Locate the cell with the specified text and output its [x, y] center coordinate. 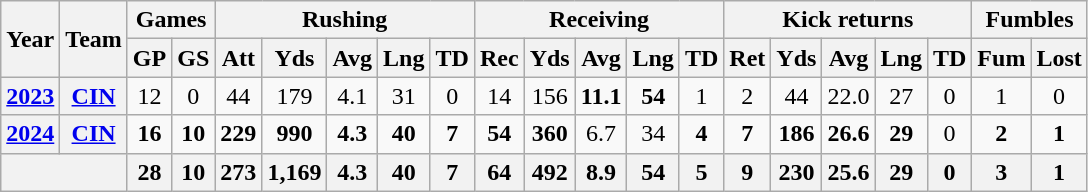
12 [149, 96]
230 [796, 172]
11.1 [601, 96]
4.1 [352, 96]
64 [499, 172]
Receiving [598, 20]
34 [653, 134]
229 [238, 134]
Fum [1002, 58]
2024 [30, 134]
5 [701, 172]
3 [1002, 172]
Year [30, 39]
Rushing [345, 20]
Ret [748, 58]
9 [748, 172]
1,169 [294, 172]
Games [170, 20]
Team [94, 39]
990 [294, 134]
16 [149, 134]
Fumbles [1030, 20]
GP [149, 58]
Att [238, 58]
273 [238, 172]
8.9 [601, 172]
Lost [1059, 58]
2023 [30, 96]
Kick returns [848, 20]
Rec [499, 58]
6.7 [601, 134]
22.0 [848, 96]
25.6 [848, 172]
GS [194, 58]
492 [550, 172]
31 [404, 96]
26.6 [848, 134]
360 [550, 134]
27 [901, 96]
179 [294, 96]
4 [701, 134]
28 [149, 172]
156 [550, 96]
186 [796, 134]
14 [499, 96]
